Provide the (x, y) coordinate of the cell's center where the given text is located.  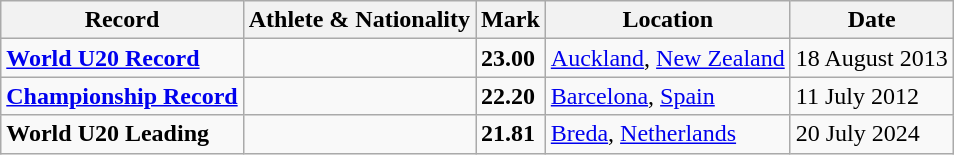
Barcelona, Spain (668, 96)
21.81 (511, 134)
Breda, Netherlands (668, 134)
20 July 2024 (872, 134)
18 August 2013 (872, 58)
Auckland, New Zealand (668, 58)
Location (668, 20)
23.00 (511, 58)
Date (872, 20)
Athlete & Nationality (359, 20)
World U20 Record (122, 58)
World U20 Leading (122, 134)
Mark (511, 20)
11 July 2012 (872, 96)
Record (122, 20)
Championship Record (122, 96)
22.20 (511, 96)
